Scan for the cell matching the given text and deliver its (X, Y) coordinate at center. 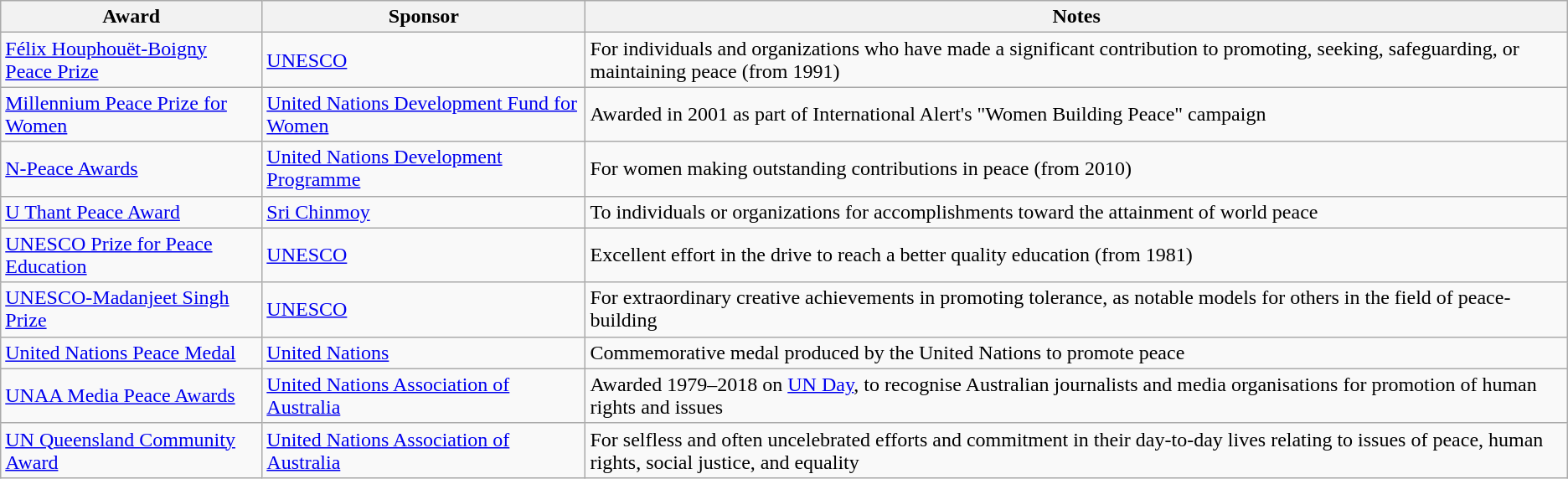
For individuals and organizations who have made a significant contribution to promoting, seeking, safeguarding, or maintaining peace (from 1991) (1076, 60)
For extraordinary creative achievements in promoting tolerance, as notable models for others in the field of peace-building (1076, 310)
Awarded 1979–2018 on UN Day, to recognise Australian journalists and media organisations for promotion of human rights and issues (1076, 395)
To individuals or organizations for accomplishments toward the attainment of world peace (1076, 212)
Sri Chinmoy (424, 212)
For women making outstanding contributions in peace (from 2010) (1076, 169)
N-Peace Awards (132, 169)
UN Queensland Community Award (132, 451)
Sponsor (424, 17)
Awarded in 2001 as part of International Alert's "Women Building Peace" campaign (1076, 114)
United Nations (424, 353)
Félix Houphouët-Boigny Peace Prize (132, 60)
Award (132, 17)
Excellent effort in the drive to reach a better quality education (from 1981) (1076, 255)
U Thant Peace Award (132, 212)
United Nations Development Programme (424, 169)
UNESCO Prize for Peace Education (132, 255)
UNAA Media Peace Awards (132, 395)
Millennium Peace Prize for Women (132, 114)
Notes (1076, 17)
United Nations Development Fund for Women (424, 114)
UNESCO-Madanjeet Singh Prize (132, 310)
United Nations Peace Medal (132, 353)
Commemorative medal produced by the United Nations to promote peace (1076, 353)
